Provide the [x, y] coordinate of the cell's center where the given text is located.  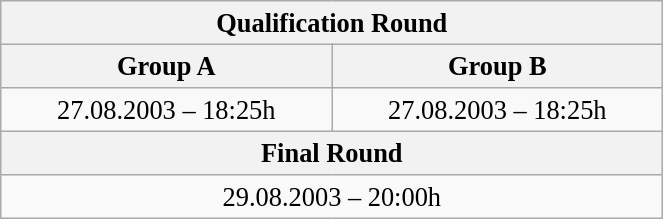
29.08.2003 – 20:00h [332, 197]
Qualification Round [332, 22]
Group A [166, 66]
Group B [498, 66]
Final Round [332, 153]
